For the text-containing cell, return its midpoint in [X, Y] coordinate format. 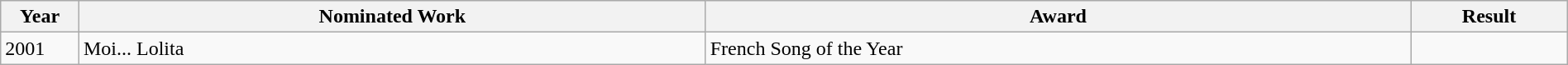
Year [40, 17]
2001 [40, 48]
Nominated Work [392, 17]
Award [1059, 17]
French Song of the Year [1059, 48]
Moi... Lolita [392, 48]
Result [1489, 17]
